Return [X, Y] of the center of cell containing provided text 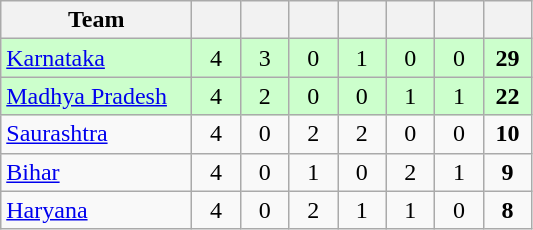
Saurashtra [96, 134]
8 [508, 210]
3 [264, 58]
Bihar [96, 172]
10 [508, 134]
9 [508, 172]
Team [96, 20]
Karnataka [96, 58]
29 [508, 58]
Haryana [96, 210]
Madhya Pradesh [96, 96]
22 [508, 96]
